Pinpoint the cell where the given text exists, returning its [X, Y] midpoint coordinate. 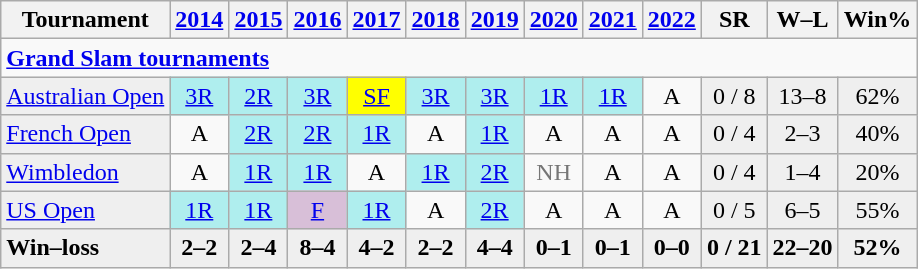
Wimbledon [86, 172]
SF [376, 96]
0 / 21 [734, 248]
6–5 [802, 210]
1–4 [802, 172]
52% [878, 248]
0 / 8 [734, 96]
2018 [436, 20]
US Open [86, 210]
Grand Slam tournaments [459, 58]
8–4 [318, 248]
NH [554, 172]
French Open [86, 134]
2016 [318, 20]
4–4 [494, 248]
Tournament [86, 20]
2019 [494, 20]
20% [878, 172]
2014 [200, 20]
F [318, 210]
2017 [376, 20]
W–L [802, 20]
2015 [258, 20]
0 / 5 [734, 210]
Australian Open [86, 96]
Win% [878, 20]
4–2 [376, 248]
0–0 [672, 248]
62% [878, 96]
SR [734, 20]
2021 [612, 20]
22–20 [802, 248]
2020 [554, 20]
13–8 [802, 96]
2–3 [802, 134]
55% [878, 210]
Win–loss [86, 248]
40% [878, 134]
2–4 [258, 248]
2022 [672, 20]
